Determine the [x, y] coordinate at the center of the cell enclosing the given text.  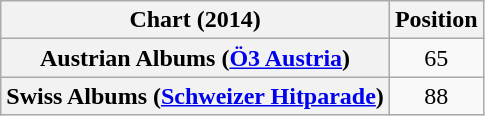
Austrian Albums (Ö3 Austria) [196, 58]
Swiss Albums (Schweizer Hitparade) [196, 96]
Chart (2014) [196, 20]
65 [436, 58]
Position [436, 20]
88 [436, 96]
